Extract the [X, Y] coordinate from the center of the cell holding the provided text.  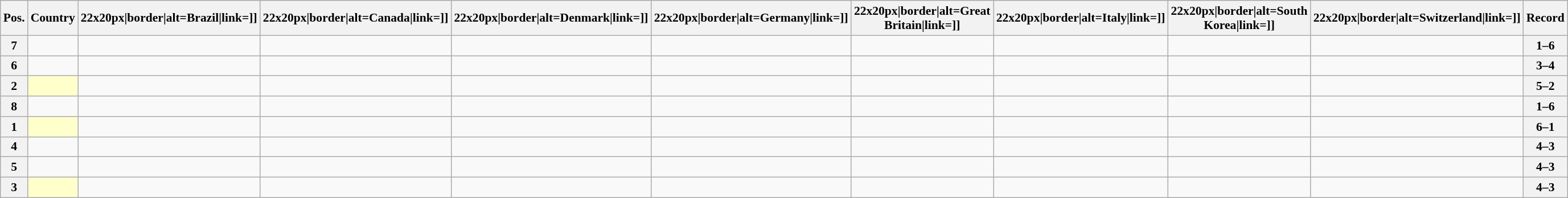
5 [14, 167]
22x20px|border|alt=Italy|link=]] [1081, 18]
22x20px|border|alt=Switzerland|link=]] [1417, 18]
5–2 [1545, 86]
3 [14, 188]
8 [14, 106]
7 [14, 46]
4 [14, 147]
22x20px|border|alt=Great Britain|link=]] [922, 18]
22x20px|border|alt=Germany|link=]] [752, 18]
6–1 [1545, 127]
Record [1545, 18]
1 [14, 127]
Country [53, 18]
22x20px|border|alt=Canada|link=]] [356, 18]
22x20px|border|alt=Denmark|link=]] [551, 18]
22x20px|border|alt=Brazil|link=]] [169, 18]
3–4 [1545, 66]
22x20px|border|alt=South Korea|link=]] [1239, 18]
2 [14, 86]
6 [14, 66]
Pos. [14, 18]
